Search for the cell housing the specified text and yield its (X, Y) center coordinate. 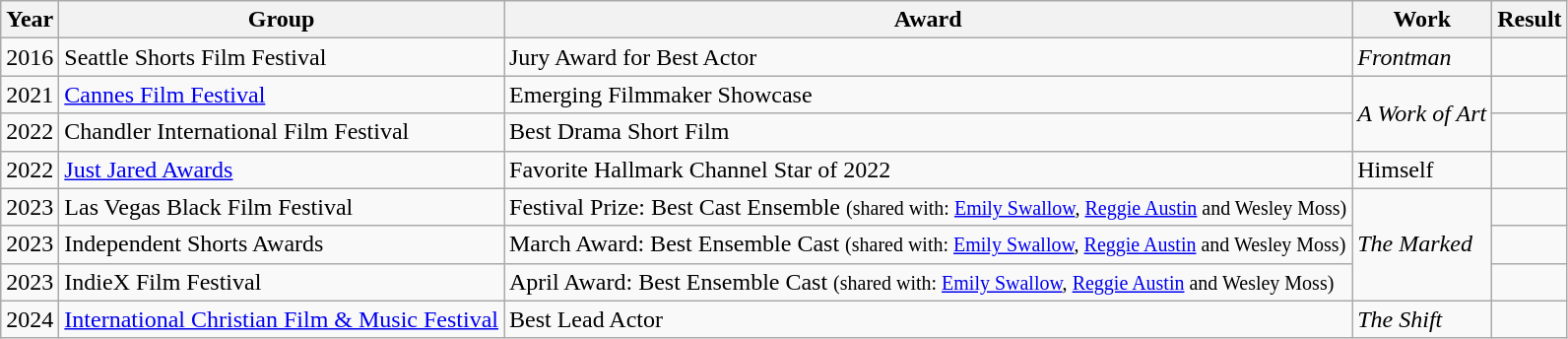
Himself (1422, 169)
The Marked (1422, 244)
IndieX Film Festival (282, 282)
Seattle Shorts Film Festival (282, 57)
March Award: Best Ensemble Cast (shared with: Emily Swallow, Reggie Austin and Wesley Moss) (928, 244)
International Christian Film & Music Festival (282, 319)
Result (1530, 20)
Emerging Filmmaker Showcase (928, 95)
Award (928, 20)
2021 (30, 95)
Work (1422, 20)
Independent Shorts Awards (282, 244)
Cannes Film Festival (282, 95)
2016 (30, 57)
Chandler International Film Festival (282, 132)
Group (282, 20)
Best Drama Short Film (928, 132)
Jury Award for Best Actor (928, 57)
Festival Prize: Best Cast Ensemble (shared with: Emily Swallow, Reggie Austin and Wesley Moss) (928, 207)
The Shift (1422, 319)
2024 (30, 319)
Frontman (1422, 57)
Best Lead Actor (928, 319)
Las Vegas Black Film Festival (282, 207)
Year (30, 20)
Favorite Hallmark Channel Star of 2022 (928, 169)
A Work of Art (1422, 113)
Just Jared Awards (282, 169)
April Award: Best Ensemble Cast (shared with: Emily Swallow, Reggie Austin and Wesley Moss) (928, 282)
